Return the [X, Y] coordinate for the center point of the cell that contains the specified text.  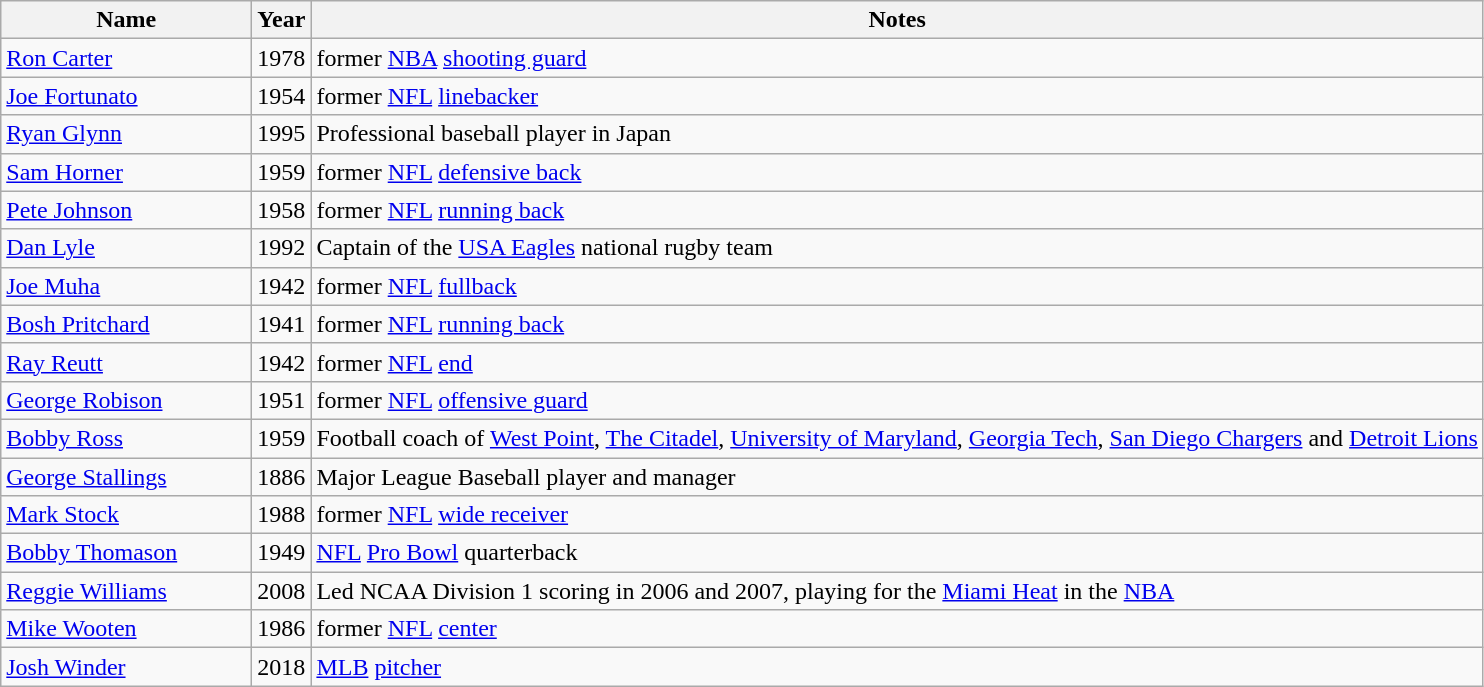
1978 [282, 58]
Pete Johnson [126, 210]
1988 [282, 515]
Name [126, 20]
1949 [282, 553]
Dan Lyle [126, 248]
MLB pitcher [897, 667]
former NBA shooting guard [897, 58]
1986 [282, 629]
former NFL fullback [897, 286]
1941 [282, 324]
Year [282, 20]
1995 [282, 134]
George Stallings [126, 477]
George Robison [126, 400]
Led NCAA Division 1 scoring in 2006 and 2007, playing for the Miami Heat in the NBA [897, 591]
Ron Carter [126, 58]
Sam Horner [126, 172]
former NFL end [897, 362]
former NFL linebacker [897, 96]
Bobby Ross [126, 438]
Bobby Thomason [126, 553]
Captain of the USA Eagles national rugby team [897, 248]
former NFL center [897, 629]
Joe Muha [126, 286]
Mark Stock [126, 515]
Ray Reutt [126, 362]
1958 [282, 210]
former NFL defensive back [897, 172]
1886 [282, 477]
Josh Winder [126, 667]
1992 [282, 248]
Joe Fortunato [126, 96]
Mike Wooten [126, 629]
1954 [282, 96]
1951 [282, 400]
Ryan Glynn [126, 134]
Notes [897, 20]
Bosh Pritchard [126, 324]
Professional baseball player in Japan [897, 134]
NFL Pro Bowl quarterback [897, 553]
2018 [282, 667]
former NFL offensive guard [897, 400]
Major League Baseball player and manager [897, 477]
former NFL wide receiver [897, 515]
2008 [282, 591]
Football coach of West Point, The Citadel, University of Maryland, Georgia Tech, San Diego Chargers and Detroit Lions [897, 438]
Reggie Williams [126, 591]
